Pinpoint the cell where the given text exists, returning its (X, Y) midpoint coordinate. 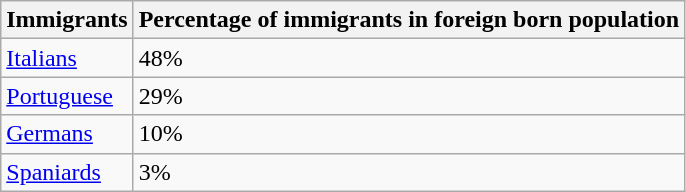
Germans (67, 134)
Italians (67, 58)
48% (409, 58)
10% (409, 134)
Percentage of immigrants in foreign born population (409, 20)
Immigrants (67, 20)
29% (409, 96)
Portuguese (67, 96)
3% (409, 172)
Spaniards (67, 172)
